Pinpoint the cell where the given text exists, returning its [X, Y] midpoint coordinate. 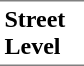
Street Level [42, 33]
